Return (x, y) of the center of cell containing provided text 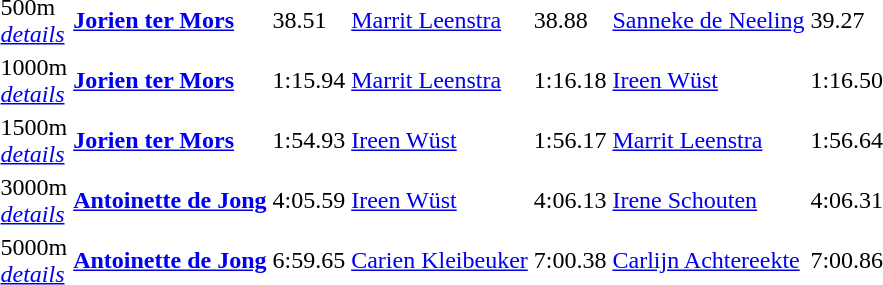
4:06.13 (570, 200)
1:56.17 (570, 140)
Antoinette de Jong (170, 200)
1:15.94 (309, 80)
1:16.18 (570, 80)
Irene Schouten (708, 200)
4:05.59 (309, 200)
1:54.93 (309, 140)
